For the text-containing cell, return its midpoint in [x, y] coordinate format. 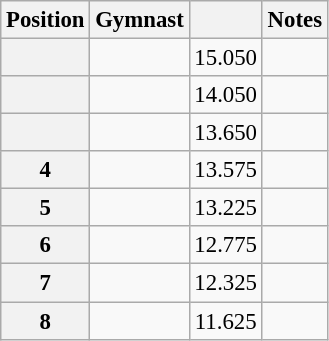
4 [46, 170]
12.325 [226, 283]
Notes [294, 20]
13.225 [226, 208]
15.050 [226, 58]
11.625 [226, 321]
Position [46, 20]
13.650 [226, 133]
8 [46, 321]
13.575 [226, 170]
6 [46, 245]
7 [46, 283]
14.050 [226, 95]
12.775 [226, 245]
5 [46, 208]
Gymnast [140, 20]
